Capture the cell that displays the provided text and extract its [x, y] central coordinate. 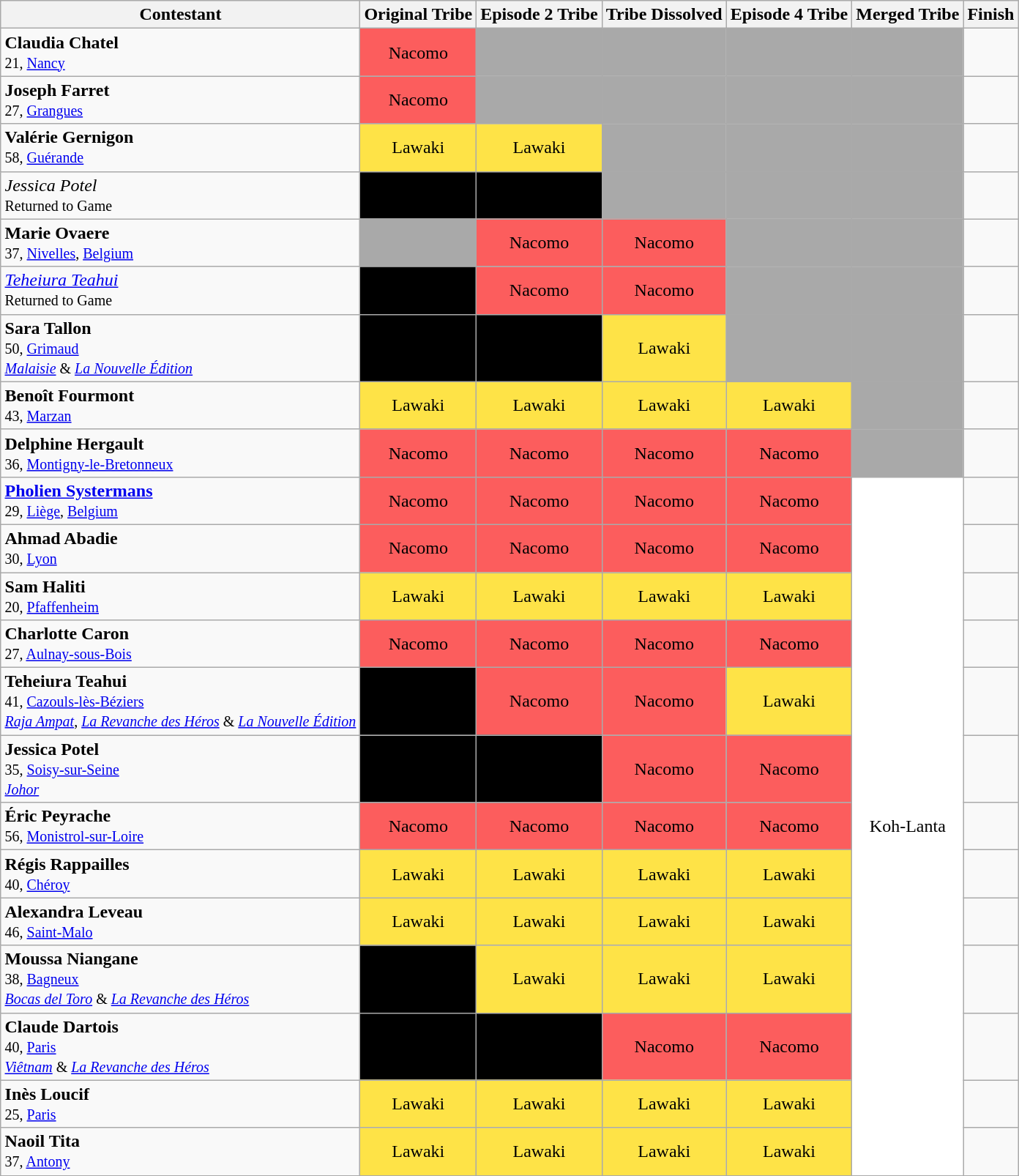
Ahmad Abadie30, Lyon [180, 548]
Tribe Dissolved [664, 15]
Jessica Potel35, Soisy-sur-SeineJohor [180, 769]
Contestant [180, 15]
Finish [991, 15]
Charlotte Caron27, Aulnay-sous-Bois [180, 644]
Jessica PotelReturned to Game [180, 195]
Moussa Niangane38, BagneuxBocas del Toro & La Revanche des Héros [180, 979]
Joseph Farret27, Grangues [180, 100]
Teheiura TeahuiReturned to Game [180, 290]
Sam Haliti20, Pfaffenheim [180, 596]
Teheiura Teahui41, Cazouls-lès-BéziersRaja Ampat, La Revanche des Héros & La Nouvelle Édition [180, 701]
Episode 4 Tribe [789, 15]
Pholien Systermans29, Liège, Belgium [180, 501]
Delphine Hergault36, Montigny-le-Bretonneux [180, 453]
Episode 2 Tribe [540, 15]
Régis Rappailles40, Chéroy [180, 874]
Merged Tribe [908, 15]
Éric Peyrache56, Monistrol-sur-Loire [180, 826]
Original Tribe [419, 15]
Marie Ovaere37, Nivelles, Belgium [180, 243]
Claudia Chatel21, Nancy [180, 53]
Koh-Lanta [908, 826]
Alexandra Leveau46, Saint-Malo [180, 921]
Valérie Gernigon58, Guérande [180, 148]
Benoît Fourmont43, Marzan [180, 406]
Naoil Tita37, Antony [180, 1151]
Inès Loucif25, Paris [180, 1104]
Sara Tallon50, GrimaudMalaisie & La Nouvelle Édition [180, 348]
Claude Dartois40, ParisViêtnam & La Revanche des Héros [180, 1046]
